Extract the [x, y] coordinate from the center of the cell holding the provided text.  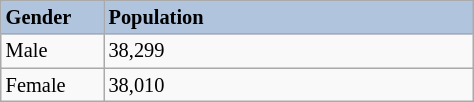
Gender [52, 17]
Population [289, 17]
38,299 [289, 51]
38,010 [289, 85]
Male [52, 51]
Female [52, 85]
